Determine the [x, y] coordinate at the center of the cell enclosing the given text.  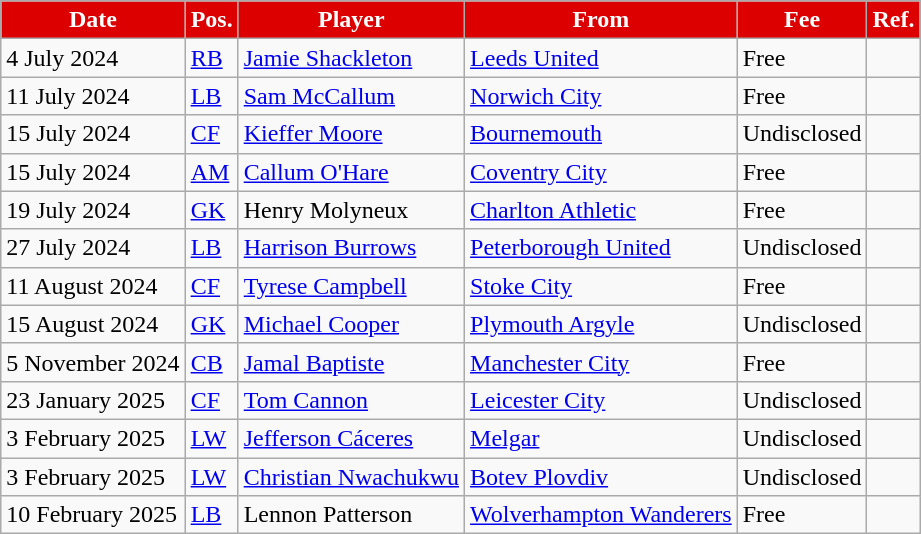
10 February 2025 [93, 515]
RB [212, 58]
Callum O'Hare [351, 172]
Leeds United [602, 58]
Stoke City [602, 286]
11 August 2024 [93, 286]
CB [212, 362]
Pos. [212, 20]
Jamal Baptiste [351, 362]
Charlton Athletic [602, 210]
Jamie Shackleton [351, 58]
Michael Cooper [351, 324]
Ref. [894, 20]
Christian Nwachukwu [351, 477]
Bournemouth [602, 134]
Tom Cannon [351, 400]
27 July 2024 [93, 248]
From [602, 20]
AM [212, 172]
Coventry City [602, 172]
19 July 2024 [93, 210]
Botev Plovdiv [602, 477]
15 August 2024 [93, 324]
Peterborough United [602, 248]
Plymouth Argyle [602, 324]
11 July 2024 [93, 96]
Kieffer Moore [351, 134]
Fee [802, 20]
Leicester City [602, 400]
Tyrese Campbell [351, 286]
4 July 2024 [93, 58]
Harrison Burrows [351, 248]
Lennon Patterson [351, 515]
Manchester City [602, 362]
Wolverhampton Wanderers [602, 515]
Player [351, 20]
Norwich City [602, 96]
Henry Molyneux [351, 210]
5 November 2024 [93, 362]
23 January 2025 [93, 400]
Jefferson Cáceres [351, 438]
Melgar [602, 438]
Date [93, 20]
Sam McCallum [351, 96]
